Provide the [x, y] coordinate of the cell's center where the given text is located.  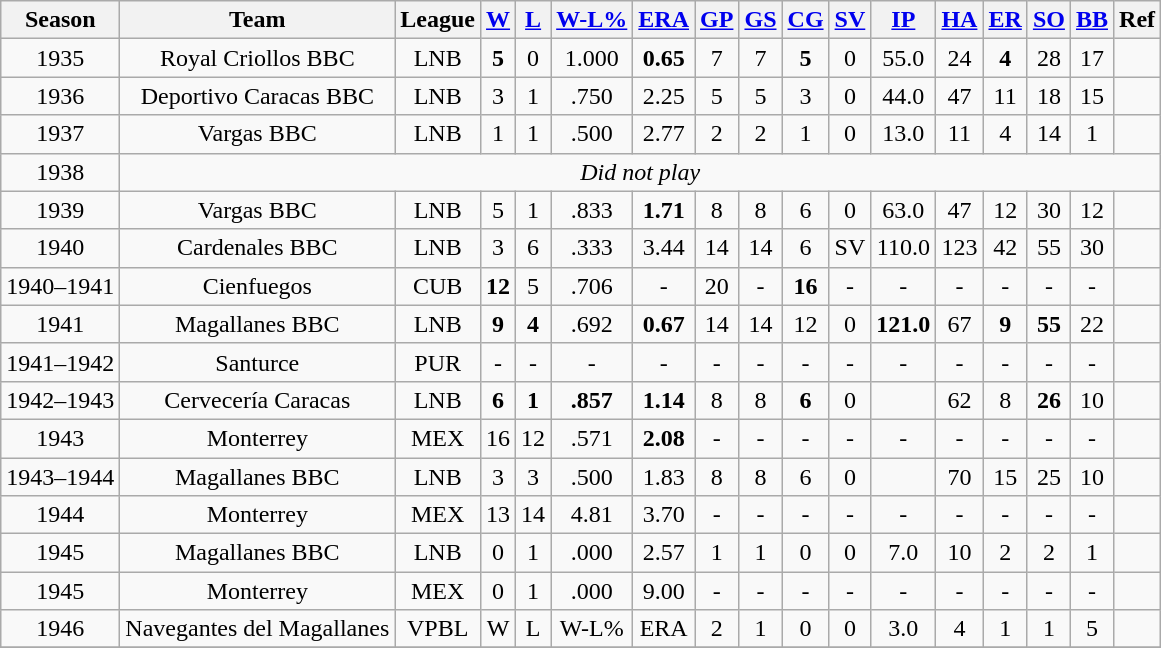
Ref [1138, 20]
26 [1048, 400]
123 [960, 248]
1937 [60, 134]
2.57 [664, 553]
VPBL [438, 629]
3.70 [664, 515]
70 [960, 477]
PUR [438, 362]
9.00 [664, 591]
.333 [592, 248]
Did not play [640, 172]
1944 [60, 515]
20 [717, 286]
62 [960, 400]
GS [760, 20]
.706 [592, 286]
BB [1092, 20]
Deportivo Caracas BBC [258, 96]
HA [960, 20]
Navegantes del Magallanes [258, 629]
CG [806, 20]
13.0 [904, 134]
13 [498, 515]
63.0 [904, 210]
0.65 [664, 58]
1938 [60, 172]
1942–1943 [60, 400]
2.08 [664, 438]
1935 [60, 58]
Royal Criollos BBC [258, 58]
Season [60, 20]
22 [1092, 324]
1.83 [664, 477]
25 [1048, 477]
1943 [60, 438]
GP [717, 20]
Cardenales BBC [258, 248]
1.71 [664, 210]
1939 [60, 210]
17 [1092, 58]
ER [1005, 20]
1.000 [592, 58]
1943–1944 [60, 477]
.750 [592, 96]
Santurce [258, 362]
Cienfuegos [258, 286]
1.14 [664, 400]
28 [1048, 58]
League [438, 20]
CUB [438, 286]
44.0 [904, 96]
.692 [592, 324]
2.77 [664, 134]
24 [960, 58]
1946 [60, 629]
Cervecería Caracas [258, 400]
55.0 [904, 58]
SO [1048, 20]
4.81 [592, 515]
IP [904, 20]
1940 [60, 248]
7.0 [904, 553]
Team [258, 20]
1941–1942 [60, 362]
3.0 [904, 629]
0.67 [664, 324]
.833 [592, 210]
18 [1048, 96]
67 [960, 324]
2.25 [664, 96]
1936 [60, 96]
.571 [592, 438]
1941 [60, 324]
1940–1941 [60, 286]
42 [1005, 248]
.857 [592, 400]
121.0 [904, 324]
3.44 [664, 248]
110.0 [904, 248]
